Extract the (x, y) coordinate from the center of the cell holding the provided text.  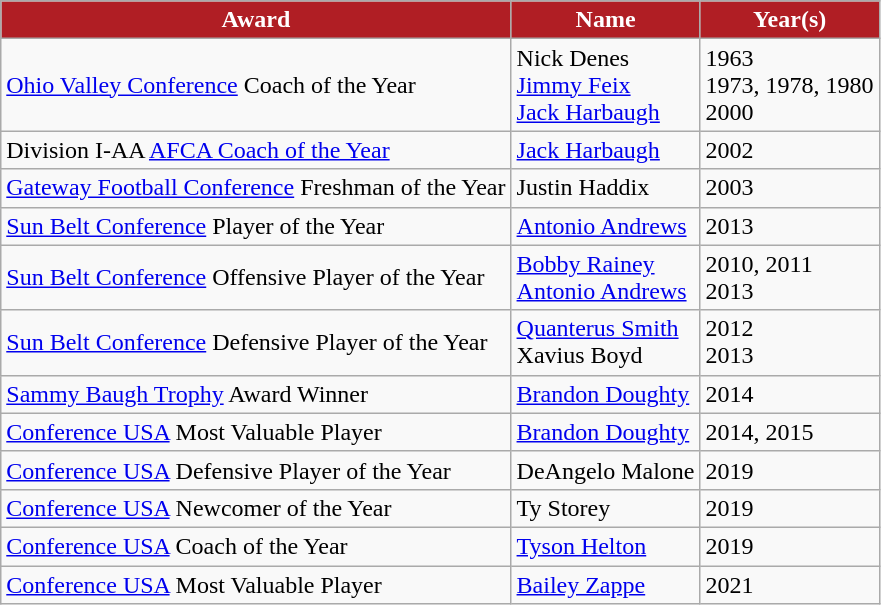
Sammy Baugh Trophy Award Winner (256, 394)
Sun Belt Conference Defensive Player of the Year (256, 342)
20122013 (790, 342)
Sun Belt Conference Player of the Year (256, 226)
Nick DenesJimmy FeixJack Harbaugh (606, 85)
DeAngelo Malone (606, 470)
Award (256, 20)
Sun Belt Conference Offensive Player of the Year (256, 278)
Bailey Zappe (606, 585)
2002 (790, 150)
Conference USA Newcomer of the Year (256, 508)
Conference USA Coach of the Year (256, 546)
19631973, 1978, 19802000 (790, 85)
Gateway Football Conference Freshman of the Year (256, 188)
Ohio Valley Conference Coach of the Year (256, 85)
Justin Haddix (606, 188)
2013 (790, 226)
2010, 20112013 (790, 278)
Tyson Helton (606, 546)
2003 (790, 188)
Bobby RaineyAntonio Andrews (606, 278)
Antonio Andrews (606, 226)
Name (606, 20)
Division I-AA AFCA Coach of the Year (256, 150)
Quanterus SmithXavius Boyd (606, 342)
2014 (790, 394)
Conference USA Defensive Player of the Year (256, 470)
Year(s) (790, 20)
Ty Storey (606, 508)
Jack Harbaugh (606, 150)
2021 (790, 585)
2014, 2015 (790, 432)
